Pinpoint the cell where the given text exists, returning its [X, Y] midpoint coordinate. 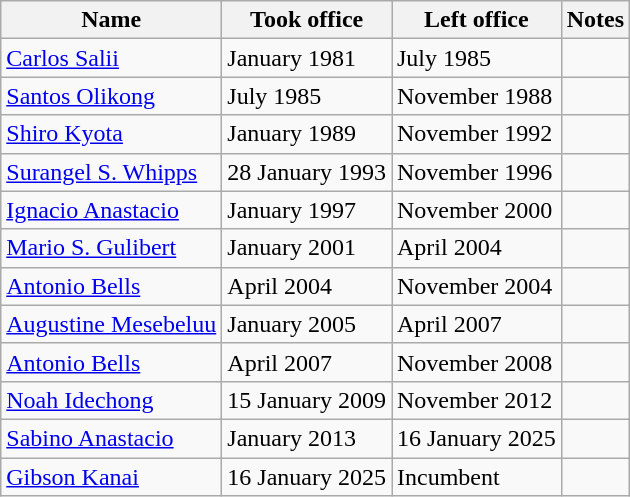
November 2008 [477, 362]
Santos Olikong [112, 96]
Noah Idechong [112, 400]
Gibson Kanai [112, 477]
January 1989 [307, 134]
15 January 2009 [307, 400]
28 January 1993 [307, 172]
Name [112, 20]
Ignacio Anastacio [112, 210]
January 2005 [307, 324]
January 2013 [307, 438]
January 1997 [307, 210]
November 1992 [477, 134]
January 1981 [307, 58]
Mario S. Gulibert [112, 248]
Incumbent [477, 477]
Surangel S. Whipps [112, 172]
Shiro Kyota [112, 134]
November 1996 [477, 172]
November 2004 [477, 286]
January 2001 [307, 248]
Took office [307, 20]
Augustine Mesebeluu [112, 324]
Left office [477, 20]
November 1988 [477, 96]
Sabino Anastacio [112, 438]
Notes [595, 20]
November 2012 [477, 400]
Carlos Salii [112, 58]
November 2000 [477, 210]
